From the cell containing the given text, extract its center point as [X, Y] coordinate. 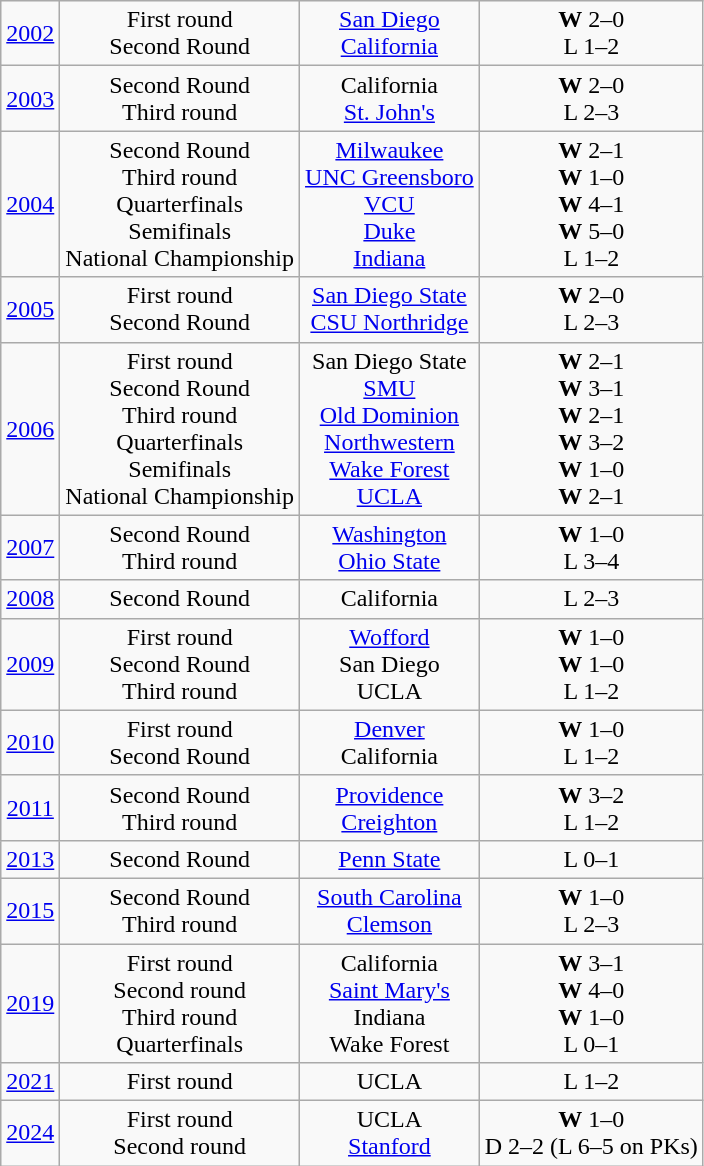
2013 [30, 859]
First roundSecond RoundThird roundQuarterfinalsSemifinalsNational Championship [180, 428]
2005 [30, 310]
W 2–1W 3–1W 2–1W 3–2W 1–0W 2–1 [591, 428]
L 0–1 [591, 859]
W 2–1W 1–0W 4–1W 5–0L 1–2 [591, 204]
California [390, 599]
South CarolinaClemson [390, 910]
2004 [30, 204]
2011 [30, 808]
W 1–0L 3–4 [591, 548]
2003 [30, 98]
2002 [30, 34]
2007 [30, 548]
DenverCalifornia [390, 742]
Penn State [390, 859]
2010 [30, 742]
WoffordSan DiegoUCLA [390, 664]
WashingtonOhio State [390, 548]
W 1–0L 2–3 [591, 910]
First roundSecond RoundThird round [180, 664]
San Diego StateCSU Northridge [390, 310]
2021 [30, 1082]
2008 [30, 599]
ProvidenceCreighton [390, 808]
CaliforniaSt. John's [390, 98]
W 1–0D 2–2 (L 6–5 on PKs) [591, 1134]
UCLAStanford [390, 1134]
W 1–0L 1–2 [591, 742]
2024 [30, 1134]
2019 [30, 1004]
W 1–0W 1–0L 1–2 [591, 664]
L 2–3 [591, 599]
CaliforniaSaint Mary'sIndianaWake Forest [390, 1004]
UCLA [390, 1082]
Second RoundThird roundQuarterfinalsSemifinalsNational Championship [180, 204]
L 1–2 [591, 1082]
MilwaukeeUNC GreensboroVCUDukeIndiana [390, 204]
First roundSecond roundThird roundQuarterfinals [180, 1004]
San Diego StateSMUOld DominionNorthwesternWake ForestUCLA [390, 428]
2009 [30, 664]
First roundSecond round [180, 1134]
W 2–0L 1–2 [591, 34]
2006 [30, 428]
San DiegoCalifornia [390, 34]
2015 [30, 910]
First round [180, 1082]
W 3–1W 4–0W 1–0L 0–1 [591, 1004]
W 3–2L 1–2 [591, 808]
